Return the [x, y] coordinate for the center point of the cell that contains the specified text.  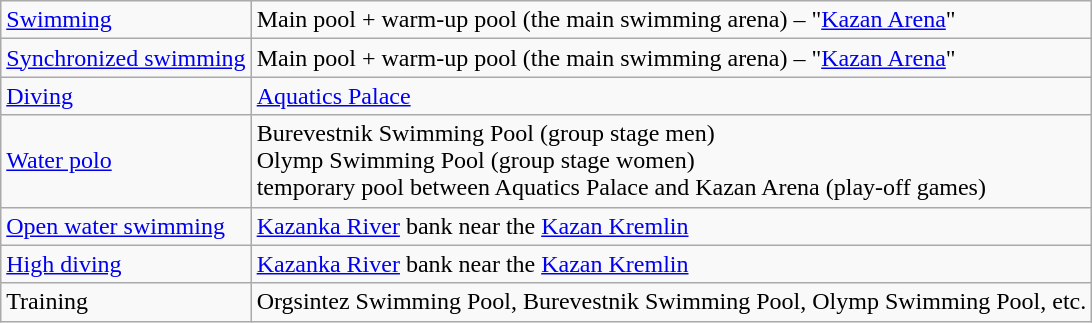
Water polo [126, 161]
Orgsintez Swimming Pool, Burevestnik Swimming Pool, Olymp Swimming Pool, etc. [672, 302]
Swimming [126, 20]
Aquatics Palace [672, 96]
High diving [126, 264]
Training [126, 302]
Synchronized swimming [126, 58]
Open water swimming [126, 226]
Diving [126, 96]
